Capture the cell that displays the provided text and extract its (x, y) central coordinate. 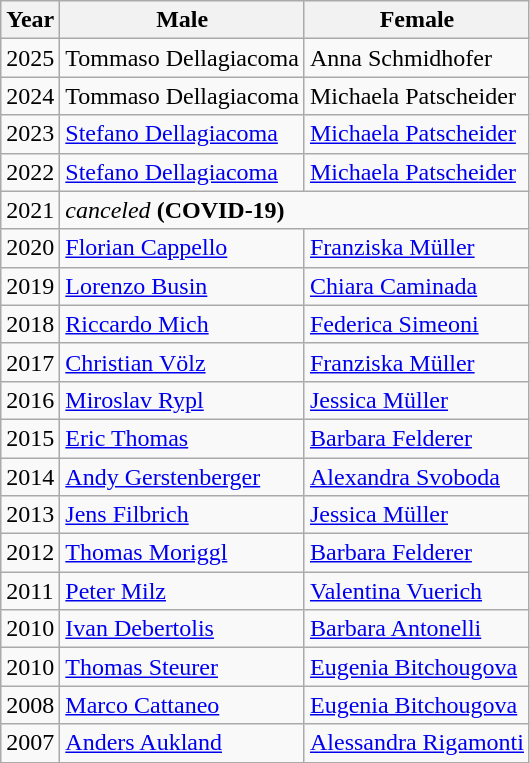
2024 (30, 96)
2012 (30, 553)
2007 (30, 743)
Valentina Vuerich (416, 591)
canceled (COVID-19) (295, 210)
2011 (30, 591)
Andy Gerstenberger (182, 477)
2016 (30, 400)
Year (30, 20)
Anna Schmidhofer (416, 58)
2025 (30, 58)
Jens Filbrich (182, 515)
Anders Aukland (182, 743)
Marco Cattaneo (182, 705)
2014 (30, 477)
Riccardo Mich (182, 324)
Miroslav Rypl (182, 400)
Peter Milz (182, 591)
2023 (30, 134)
Florian Cappello (182, 248)
2022 (30, 172)
2021 (30, 210)
Male (182, 20)
Alessandra Rigamonti (416, 743)
Federica Simeoni (416, 324)
2015 (30, 438)
Barbara Antonelli (416, 629)
Eric Thomas (182, 438)
Alexandra Svoboda (416, 477)
Ivan Debertolis (182, 629)
2017 (30, 362)
2008 (30, 705)
Lorenzo Busin (182, 286)
2018 (30, 324)
Thomas Moriggl (182, 553)
2019 (30, 286)
Female (416, 20)
Thomas Steurer (182, 667)
2020 (30, 248)
Chiara Caminada (416, 286)
2013 (30, 515)
Christian Völz (182, 362)
